Output the (x, y) coordinate of the center of the cell containing the given text.  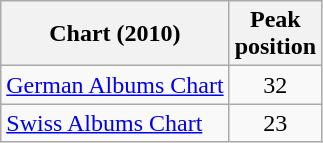
23 (275, 123)
German Albums Chart (115, 85)
32 (275, 85)
Chart (2010) (115, 34)
Swiss Albums Chart (115, 123)
Peakposition (275, 34)
